Capture the cell that displays the provided text and extract its [x, y] central coordinate. 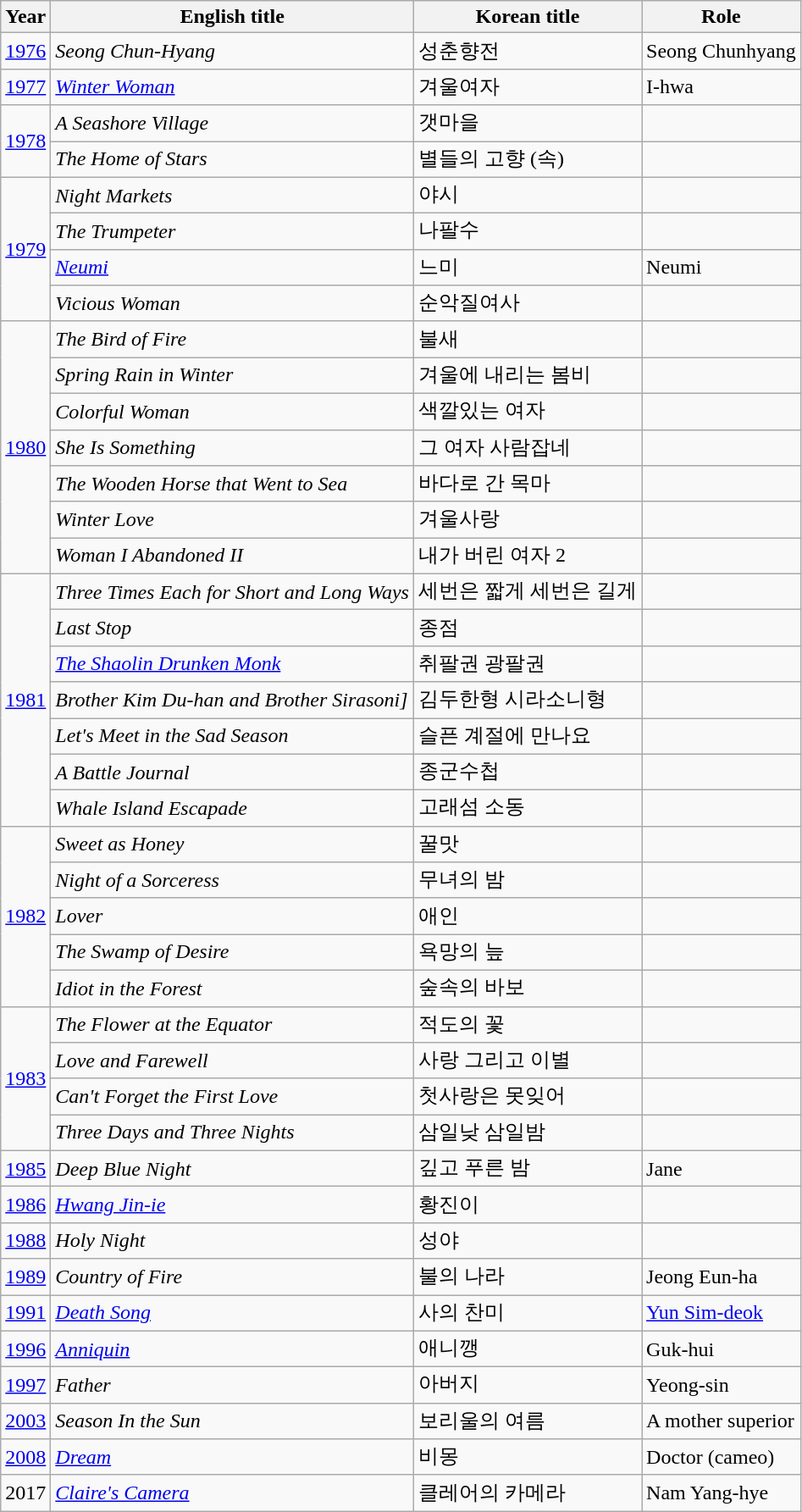
Guk-hui [722, 1349]
1976 [25, 51]
1983 [25, 1078]
겨울여자 [527, 86]
클레어의 카메라 [527, 1493]
The Wooden Horse that Went to Sea [232, 485]
The Bird of Fire [232, 339]
Claire's Camera [232, 1493]
취팔권 광팔권 [527, 664]
김두한형 시라소니형 [527, 700]
슬픈 계절에 만나요 [527, 737]
Can't Forget the First Love [232, 1096]
첫사랑은 못잊어 [527, 1096]
Winter Love [232, 520]
Korean title [527, 17]
A Battle Journal [232, 773]
그 여자 사람잡네 [527, 447]
세번은 짧게 세번은 길게 [527, 591]
Let's Meet in the Sad Season [232, 737]
2008 [25, 1457]
Father [232, 1386]
Spring Rain in Winter [232, 376]
겨울사랑 [527, 520]
1996 [25, 1349]
1980 [25, 447]
비몽 [527, 1457]
색깔있는 여자 [527, 412]
Doctor (cameo) [722, 1457]
Idiot in the Forest [232, 988]
순악질여사 [527, 303]
Woman I Abandoned II [232, 556]
Yun Sim-deok [722, 1313]
Lover [232, 917]
Country of Fire [232, 1277]
I-hwa [722, 86]
애인 [527, 917]
1982 [25, 917]
사랑 그리고 이별 [527, 1061]
적도의 꽃 [527, 1025]
Brother Kim Du-han and Brother Sirasoni] [232, 700]
Seong Chunhyang [722, 51]
Sweet as Honey [232, 844]
Yeong-sin [722, 1386]
1991 [25, 1313]
깊고 푸른 밤 [527, 1169]
갯마을 [527, 124]
불새 [527, 339]
A Seashore Village [232, 124]
Seong Chun-Hyang [232, 51]
겨울에 내리는 봄비 [527, 376]
애니깽 [527, 1349]
Jeong Eun-ha [722, 1277]
Three Times Each for Short and Long Ways [232, 591]
The Flower at the Equator [232, 1025]
사의 찬미 [527, 1313]
Night Markets [232, 195]
Deep Blue Night [232, 1169]
보리울의 여름 [527, 1421]
A mother superior [722, 1421]
Winter Woman [232, 86]
Jane [722, 1169]
Anniquin [232, 1349]
불의 나라 [527, 1277]
성춘향전 [527, 51]
1986 [25, 1205]
Hwang Jin-ie [232, 1205]
1978 [25, 141]
The Shaolin Drunken Monk [232, 664]
꿀맛 [527, 844]
Season In the Sun [232, 1421]
Love and Farewell [232, 1061]
욕망의 늪 [527, 952]
1981 [25, 700]
The Swamp of Desire [232, 952]
내가 버린 여자 2 [527, 556]
1989 [25, 1277]
야시 [527, 195]
Colorful Woman [232, 412]
1979 [25, 249]
바다로 간 목마 [527, 485]
1988 [25, 1240]
삼일낮 삼일밤 [527, 1133]
1997 [25, 1386]
황진이 [527, 1205]
The Trumpeter [232, 232]
She Is Something [232, 447]
Death Song [232, 1313]
고래섬 소동 [527, 808]
1985 [25, 1169]
Holy Night [232, 1240]
나팔수 [527, 232]
Year [25, 17]
Role [722, 17]
English title [232, 17]
Dream [232, 1457]
별들의 고향 (속) [527, 159]
Vicious Woman [232, 303]
Nam Yang-hye [722, 1493]
종점 [527, 629]
Three Days and Three Nights [232, 1133]
종군수첩 [527, 773]
The Home of Stars [232, 159]
아버지 [527, 1386]
느미 [527, 268]
2017 [25, 1493]
성야 [527, 1240]
Last Stop [232, 629]
1977 [25, 86]
무녀의 밤 [527, 881]
숲속의 바보 [527, 988]
Whale Island Escapade [232, 808]
2003 [25, 1421]
Night of a Sorceress [232, 881]
